For the text-containing cell, return its midpoint in (X, Y) coordinate format. 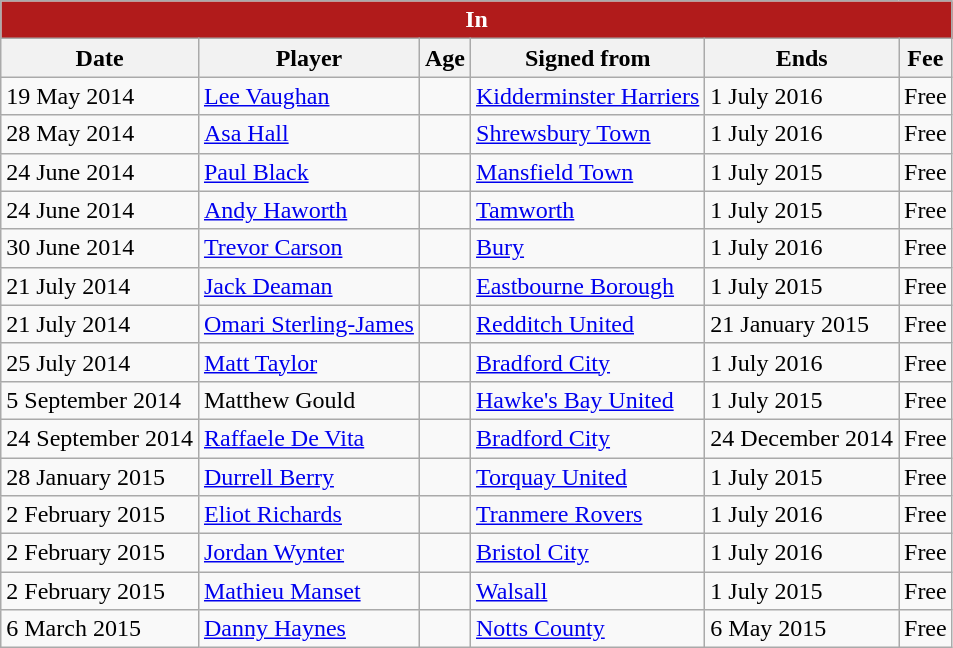
Matt Taylor (308, 362)
Eastbourne Borough (588, 286)
Torquay United (588, 477)
Walsall (588, 591)
Raffaele De Vita (308, 438)
Jack Deaman (308, 286)
5 September 2014 (100, 400)
Trevor Carson (308, 248)
Lee Vaughan (308, 96)
Hawke's Bay United (588, 400)
Mansfield Town (588, 172)
Omari Sterling-James (308, 324)
Age (444, 58)
Signed from (588, 58)
Jordan Wynter (308, 553)
Bury (588, 248)
6 March 2015 (100, 629)
24 September 2014 (100, 438)
Ends (802, 58)
Paul Black (308, 172)
Kidderminster Harriers (588, 96)
Date (100, 58)
Eliot Richards (308, 515)
Player (308, 58)
Redditch United (588, 324)
Tranmere Rovers (588, 515)
Fee (925, 58)
Andy Haworth (308, 210)
28 January 2015 (100, 477)
Tamworth (588, 210)
Bristol City (588, 553)
In (476, 20)
19 May 2014 (100, 96)
Matthew Gould (308, 400)
Danny Haynes (308, 629)
Shrewsbury Town (588, 134)
Durrell Berry (308, 477)
30 June 2014 (100, 248)
21 January 2015 (802, 324)
Notts County (588, 629)
Asa Hall (308, 134)
24 December 2014 (802, 438)
6 May 2015 (802, 629)
25 July 2014 (100, 362)
28 May 2014 (100, 134)
Mathieu Manset (308, 591)
